Locate the cell with the specified text and output its (X, Y) center coordinate. 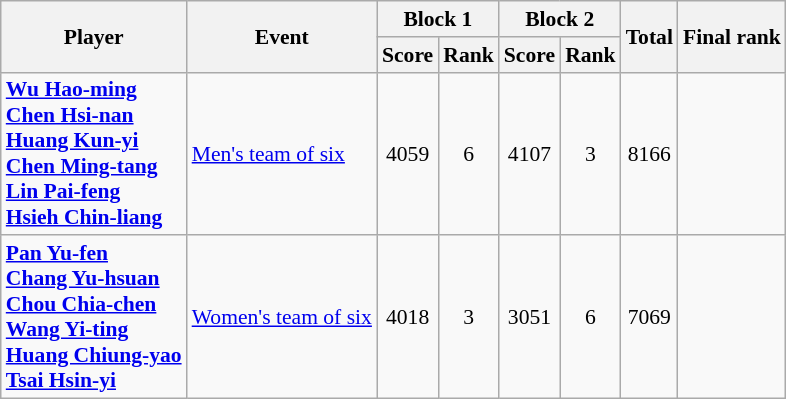
4059 (408, 154)
Block 2 (560, 19)
4107 (530, 154)
7069 (650, 318)
Final rank (732, 36)
Wu Hao-ming Chen Hsi-nan Huang Kun-yi Chen Ming-tang Lin Pai-feng Hsieh Chin-liang (94, 154)
Event (282, 36)
Men's team of six (282, 154)
Women's team of six (282, 318)
Pan Yu-fen Chang Yu-hsuan Chou Chia-chen Wang Yi-ting Huang Chiung-yao Tsai Hsin-yi (94, 318)
4018 (408, 318)
Block 1 (438, 19)
8166 (650, 154)
Total (650, 36)
3051 (530, 318)
Player (94, 36)
